Pinpoint the cell where the given text exists, returning its [X, Y] midpoint coordinate. 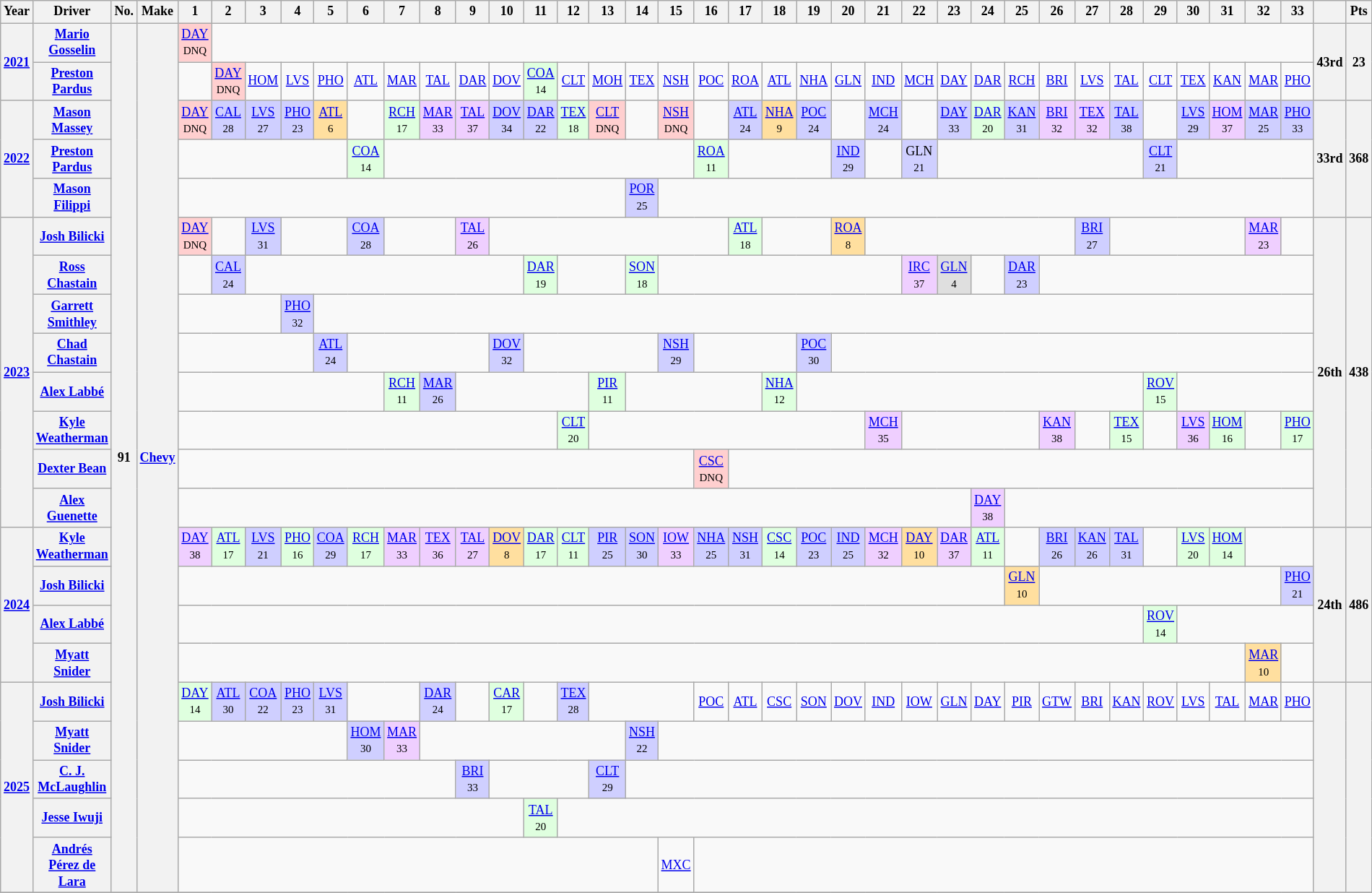
CLTDNQ [608, 120]
22 [919, 12]
DAR22 [542, 120]
COA29 [331, 547]
KAN38 [1057, 431]
Garrett Smithley [72, 314]
18 [779, 12]
CAL24 [228, 275]
BRI26 [1057, 547]
MCH35 [883, 431]
Jesse Iwuji [72, 818]
10 [507, 12]
33 [1297, 12]
Chevy [157, 458]
15 [676, 12]
28 [1126, 12]
CAL28 [228, 120]
TAL37 [472, 120]
HOM14 [1228, 547]
ATL17 [228, 547]
PIR25 [608, 547]
LVS20 [1193, 547]
KAN26 [1092, 547]
2024 [17, 605]
NHA25 [711, 547]
368 [1359, 159]
14 [643, 12]
HOM [263, 82]
CSC [779, 702]
Make [157, 12]
HOM16 [1228, 431]
MXC [676, 865]
Pts [1359, 12]
KAN 31 [1022, 120]
ROA [745, 82]
486 [1359, 605]
Mario Gosselin [72, 43]
Mason Filippi [72, 198]
MAR10 [1264, 663]
TAL20 [542, 818]
BRI33 [472, 780]
NSH29 [676, 353]
LVS21 [263, 547]
31 [1228, 12]
21 [883, 12]
27 [1092, 12]
NSHDNQ [676, 120]
GLN10 [1022, 585]
ATL6 [331, 120]
ROA8 [848, 236]
ATL11 [988, 547]
MCH32 [883, 547]
Mason Massey [72, 120]
POC24 [814, 120]
29 [1161, 12]
DAY10 [919, 547]
SON [814, 702]
PHO21 [1297, 585]
DOV8 [507, 547]
9 [472, 12]
TEX15 [1126, 431]
TEX28 [573, 702]
ROV15 [1161, 392]
2 [228, 12]
HOM30 [365, 741]
MAR26 [438, 392]
No. [124, 12]
1 [195, 12]
DAR23 [1022, 275]
DAR24 [438, 702]
CSCDNQ [711, 469]
DAR19 [542, 275]
PIR11 [608, 392]
PHO16 [298, 547]
POC23 [814, 547]
MAR25 [1264, 120]
COA28 [365, 236]
8 [438, 12]
RCH [1022, 82]
TAL31 [1126, 547]
NSH22 [643, 741]
438 [1359, 371]
IOW33 [676, 547]
NSH31 [745, 547]
Driver [72, 12]
Dexter Bean [72, 469]
32 [1264, 12]
TAL27 [472, 547]
11 [542, 12]
19 [814, 12]
MAR23 [1264, 236]
4 [298, 12]
DOV34 [507, 120]
DAR20 [988, 120]
ATL30 [228, 702]
33rd [1330, 159]
26 [1057, 12]
TEX 32 [1092, 120]
POR25 [643, 198]
DOV32 [507, 353]
TAL26 [472, 236]
SON30 [643, 547]
Year [17, 12]
PHO33 [1297, 120]
Chad Chastain [72, 353]
TAL38 [1126, 120]
5 [331, 12]
GLN4 [955, 275]
RCH11 [402, 392]
25 [1022, 12]
3 [263, 12]
GTW [1057, 702]
TEX36 [438, 547]
ROV14 [1161, 624]
TEX18 [573, 120]
IND29 [848, 159]
2021 [17, 62]
ROV [1161, 702]
NSH [676, 82]
24 [988, 12]
BRI27 [1092, 236]
COA22 [263, 702]
C. J. McLaughlin [72, 780]
91 [124, 458]
NHA [814, 82]
7 [402, 12]
GLN 21 [919, 159]
DAY33 [955, 120]
43rd [1330, 62]
ROA11 [711, 159]
30 [1193, 12]
LVS29 [1193, 120]
PHO32 [298, 314]
CSC14 [779, 547]
2022 [17, 159]
SON18 [643, 275]
Ross Chastain [72, 275]
CLT11 [573, 547]
HOM37 [1228, 120]
NHA9 [779, 120]
MCH24 [883, 120]
PIR [1022, 702]
26th [1330, 371]
ATL18 [745, 236]
BRI 32 [1057, 120]
LVS27 [263, 120]
LVS36 [1193, 431]
NHA12 [779, 392]
CLT29 [608, 780]
Andrés Pérez de Lara [72, 865]
CAR17 [507, 702]
2023 [17, 371]
IRC37 [919, 275]
IOW [919, 702]
CLT20 [573, 431]
IND25 [848, 547]
12 [573, 12]
24th [1330, 605]
CLT 21 [1161, 159]
6 [365, 12]
PHO17 [1297, 431]
16 [711, 12]
20 [848, 12]
MCH [919, 82]
13 [608, 12]
POC30 [814, 353]
DAY14 [195, 702]
DAR37 [955, 547]
MOH [608, 82]
17 [745, 12]
Alex Guenette [72, 508]
DAR17 [542, 547]
2025 [17, 788]
